Return [x, y] of the center of cell containing provided text 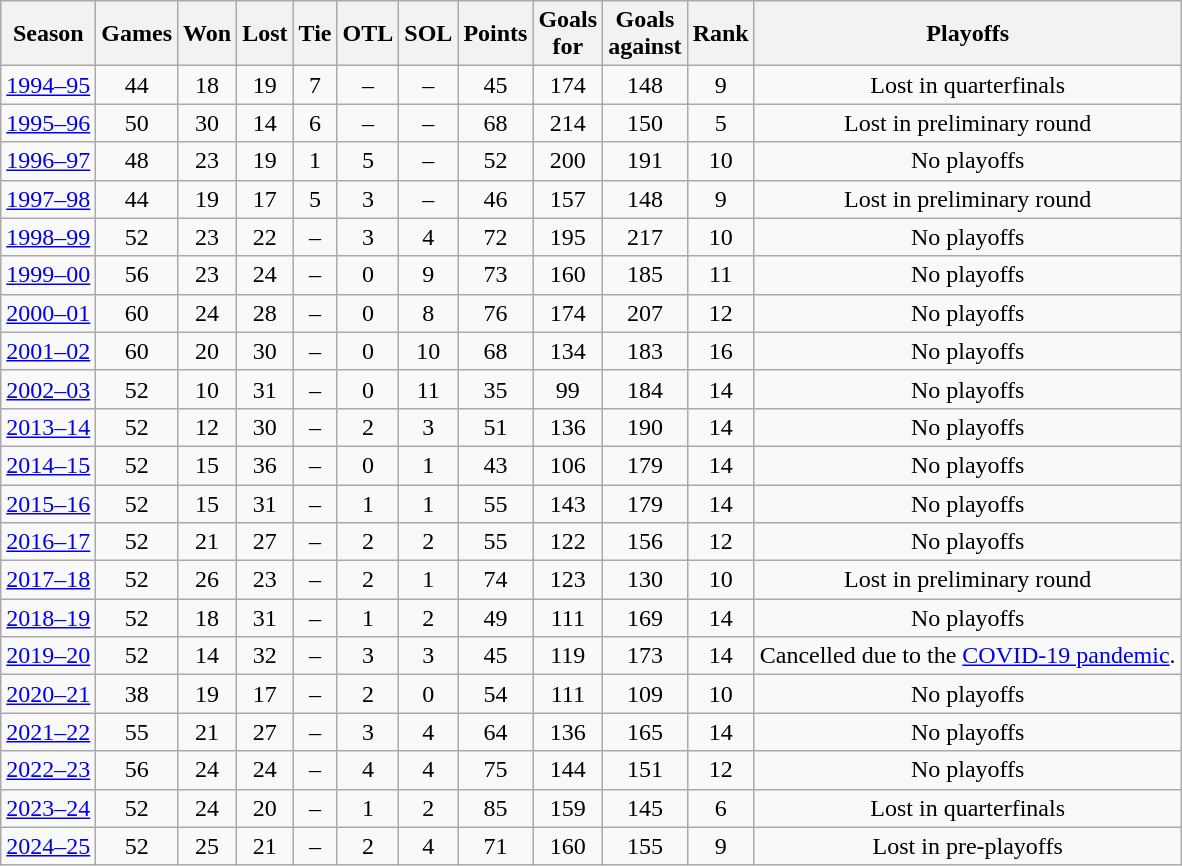
165 [645, 732]
64 [496, 732]
156 [645, 542]
134 [568, 351]
76 [496, 313]
Games [137, 34]
2020–21 [48, 694]
49 [496, 618]
Rank [720, 34]
109 [645, 694]
2024–25 [48, 846]
130 [645, 580]
2013–14 [48, 427]
43 [496, 465]
217 [645, 237]
173 [645, 656]
150 [645, 123]
75 [496, 770]
85 [496, 808]
Cancelled due to the COVID-19 pandemic. [968, 656]
OTL [368, 34]
35 [496, 389]
22 [265, 237]
2002–03 [48, 389]
143 [568, 503]
1997–98 [48, 199]
48 [137, 161]
155 [645, 846]
51 [496, 427]
106 [568, 465]
7 [315, 85]
184 [645, 389]
2016–17 [48, 542]
159 [568, 808]
74 [496, 580]
1994–95 [48, 85]
36 [265, 465]
Lost [265, 34]
2015–16 [48, 503]
Season [48, 34]
214 [568, 123]
25 [208, 846]
8 [428, 313]
157 [568, 199]
71 [496, 846]
183 [645, 351]
2000–01 [48, 313]
123 [568, 580]
2019–20 [48, 656]
2021–22 [48, 732]
Won [208, 34]
99 [568, 389]
2014–15 [48, 465]
46 [496, 199]
144 [568, 770]
145 [645, 808]
2018–19 [48, 618]
16 [720, 351]
38 [137, 694]
1996–97 [48, 161]
1995–96 [48, 123]
Lost in pre-playoffs [968, 846]
200 [568, 161]
Playoffs [968, 34]
26 [208, 580]
Points [496, 34]
119 [568, 656]
190 [645, 427]
151 [645, 770]
72 [496, 237]
Goalsfor [568, 34]
2001–02 [48, 351]
185 [645, 275]
1999–00 [48, 275]
195 [568, 237]
2023–24 [48, 808]
207 [645, 313]
169 [645, 618]
73 [496, 275]
28 [265, 313]
191 [645, 161]
Tie [315, 34]
SOL [428, 34]
1998–99 [48, 237]
50 [137, 123]
32 [265, 656]
122 [568, 542]
2017–18 [48, 580]
Goalsagainst [645, 34]
54 [496, 694]
2022–23 [48, 770]
